Identify which cell holds the provided text, then report its (X, Y) central coordinate. 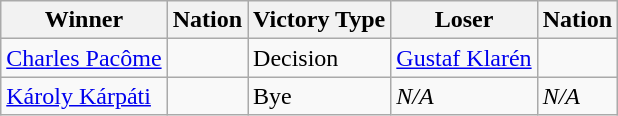
Gustaf Klarén (464, 58)
Loser (464, 20)
Károly Kárpáti (84, 96)
Charles Pacôme (84, 58)
Winner (84, 20)
Decision (320, 58)
Victory Type (320, 20)
Bye (320, 96)
